Pinpoint the cell where the given text exists, returning its [x, y] midpoint coordinate. 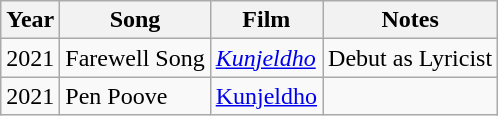
Farewell Song [135, 58]
Film [266, 20]
Pen Poove [135, 96]
Debut as Lyricist [410, 58]
Year [30, 20]
Song [135, 20]
Notes [410, 20]
